Extract the [X, Y] coordinate from the center of the cell holding the provided text.  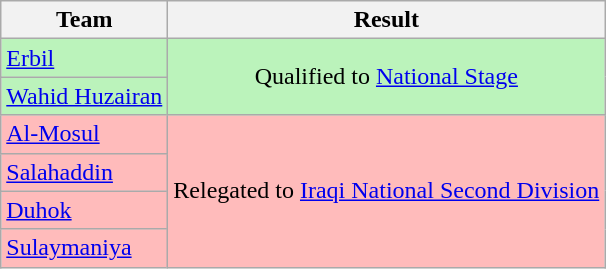
Duhok [84, 210]
Qualified to National Stage [386, 77]
Relegated to Iraqi National Second Division [386, 191]
Wahid Huzairan [84, 96]
Erbil [84, 58]
Al-Mosul [84, 134]
Team [84, 20]
Salahaddin [84, 172]
Sulaymaniya [84, 248]
Result [386, 20]
